Detect which cell encompasses the target text, then output its (x, y) center coordinate. 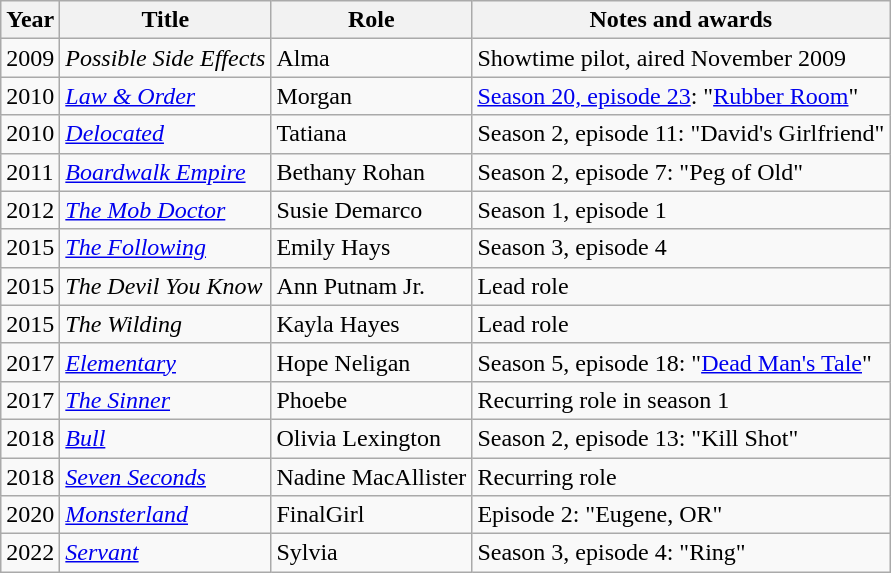
Alma (372, 58)
Boardwalk Empire (166, 172)
Servant (166, 553)
Season 5, episode 18: "Dead Man's Tale" (681, 362)
Notes and awards (681, 20)
Sylvia (372, 553)
Elementary (166, 362)
2009 (30, 58)
Law & Order (166, 96)
Olivia Lexington (372, 438)
The Wilding (166, 324)
2020 (30, 515)
The Following (166, 248)
Season 3, episode 4: "Ring" (681, 553)
Season 20, episode 23: "Rubber Room" (681, 96)
Susie Demarco (372, 210)
Showtime pilot, aired November 2009 (681, 58)
Bethany Rohan (372, 172)
Season 2, episode 13: "Kill Shot" (681, 438)
2022 (30, 553)
Phoebe (372, 400)
Recurring role (681, 477)
Morgan (372, 96)
Recurring role in season 1 (681, 400)
FinalGirl (372, 515)
Bull (166, 438)
2011 (30, 172)
The Sinner (166, 400)
Ann Putnam Jr. (372, 286)
Episode 2: "Eugene, OR" (681, 515)
Delocated (166, 134)
Tatiana (372, 134)
Seven Seconds (166, 477)
Possible Side Effects (166, 58)
Title (166, 20)
Monsterland (166, 515)
The Devil You Know (166, 286)
Emily Hays (372, 248)
Season 2, episode 11: "David's Girlfriend" (681, 134)
Hope Neligan (372, 362)
Season 1, episode 1 (681, 210)
The Mob Doctor (166, 210)
Nadine MacAllister (372, 477)
Season 3, episode 4 (681, 248)
Kayla Hayes (372, 324)
Role (372, 20)
Season 2, episode 7: "Peg of Old" (681, 172)
2012 (30, 210)
Year (30, 20)
